Pinpoint the cell where the given text exists, returning its (X, Y) midpoint coordinate. 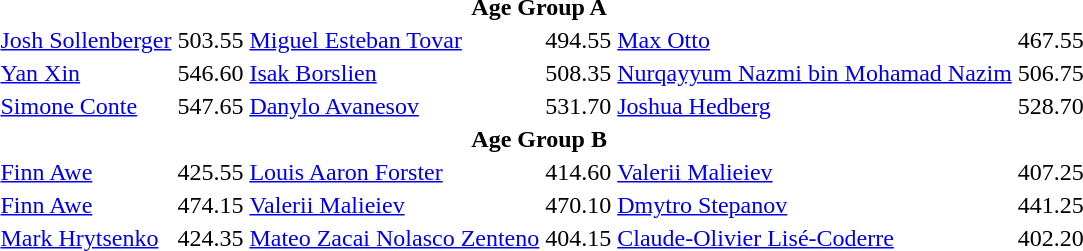
531.70 (578, 106)
Joshua Hedberg (815, 106)
Danylo Avanesov (394, 106)
425.55 (210, 172)
508.35 (578, 73)
Max Otto (815, 40)
547.65 (210, 106)
Dmytro Stepanov (815, 205)
494.55 (578, 40)
Isak Borslien (394, 73)
Louis Aaron Forster (394, 172)
546.60 (210, 73)
Nurqayyum Nazmi bin Mohamad Nazim (815, 73)
474.15 (210, 205)
414.60 (578, 172)
Miguel Esteban Tovar (394, 40)
470.10 (578, 205)
503.55 (210, 40)
